For the text-containing cell, return its midpoint in (x, y) coordinate format. 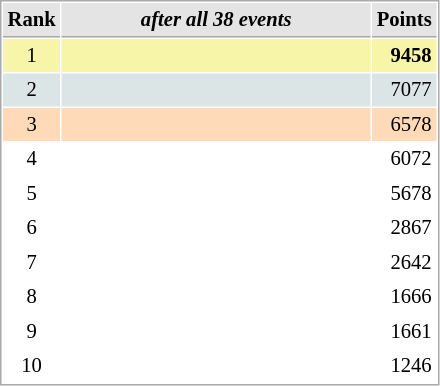
9458 (404, 56)
Rank (32, 20)
8 (32, 296)
after all 38 events (216, 20)
7077 (404, 90)
1246 (404, 366)
4 (32, 158)
6 (32, 228)
3 (32, 124)
7 (32, 262)
1 (32, 56)
Points (404, 20)
5 (32, 194)
2867 (404, 228)
5678 (404, 194)
1666 (404, 296)
2 (32, 90)
6072 (404, 158)
10 (32, 366)
9 (32, 332)
1661 (404, 332)
2642 (404, 262)
6578 (404, 124)
